Find where the given text appears and provide that cell's center as (x, y) coordinate. 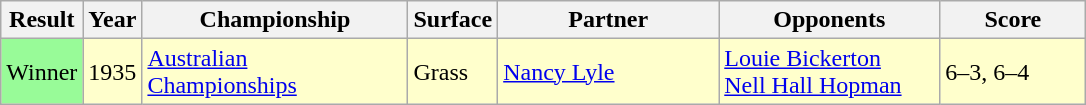
Louie Bickerton Nell Hall Hopman (830, 72)
6–3, 6–4 (1013, 72)
Surface (453, 20)
Nancy Lyle (608, 72)
Result (42, 20)
Grass (453, 72)
Opponents (830, 20)
Winner (42, 72)
Partner (608, 20)
Australian Championships (275, 72)
Year (112, 20)
Championship (275, 20)
Score (1013, 20)
1935 (112, 72)
